Output the [x, y] coordinate of the center of the cell containing the given text.  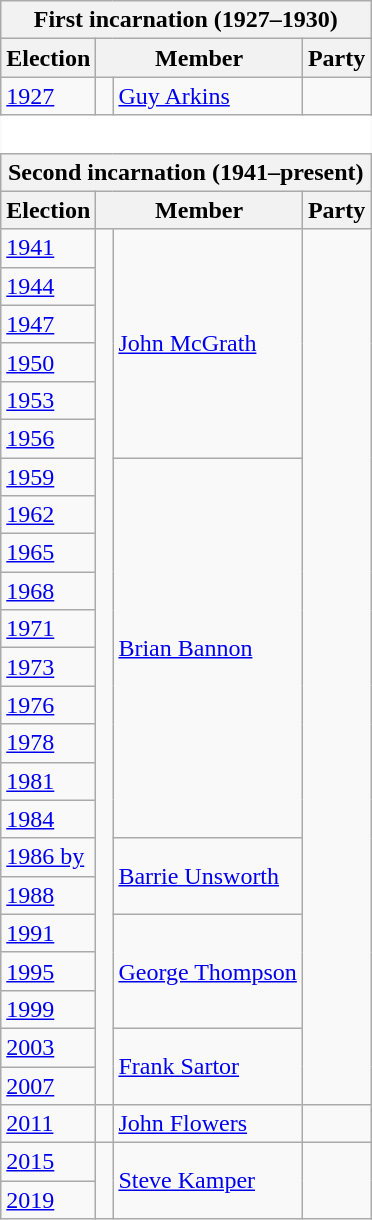
Brian Bannon [208, 648]
1978 [48, 743]
1950 [48, 362]
1965 [48, 553]
1927 [48, 96]
2007 [48, 1085]
Steve Kamper [208, 1181]
1941 [48, 248]
Frank Sartor [208, 1066]
1944 [48, 286]
Guy Arkins [208, 96]
John Flowers [208, 1124]
1959 [48, 477]
1968 [48, 591]
1947 [48, 324]
First incarnation (1927–1930) [186, 20]
2015 [48, 1162]
1999 [48, 1009]
1953 [48, 400]
George Thompson [208, 971]
Barrie Unsworth [208, 876]
1995 [48, 971]
1956 [48, 438]
1976 [48, 705]
1962 [48, 515]
2019 [48, 1200]
1988 [48, 895]
2011 [48, 1124]
1984 [48, 819]
1986 by [48, 857]
Second incarnation (1941–present) [186, 172]
1981 [48, 781]
John McGrath [208, 343]
1973 [48, 667]
2003 [48, 1047]
1971 [48, 629]
1991 [48, 933]
